From the cell containing the given text, extract its center point as (X, Y) coordinate. 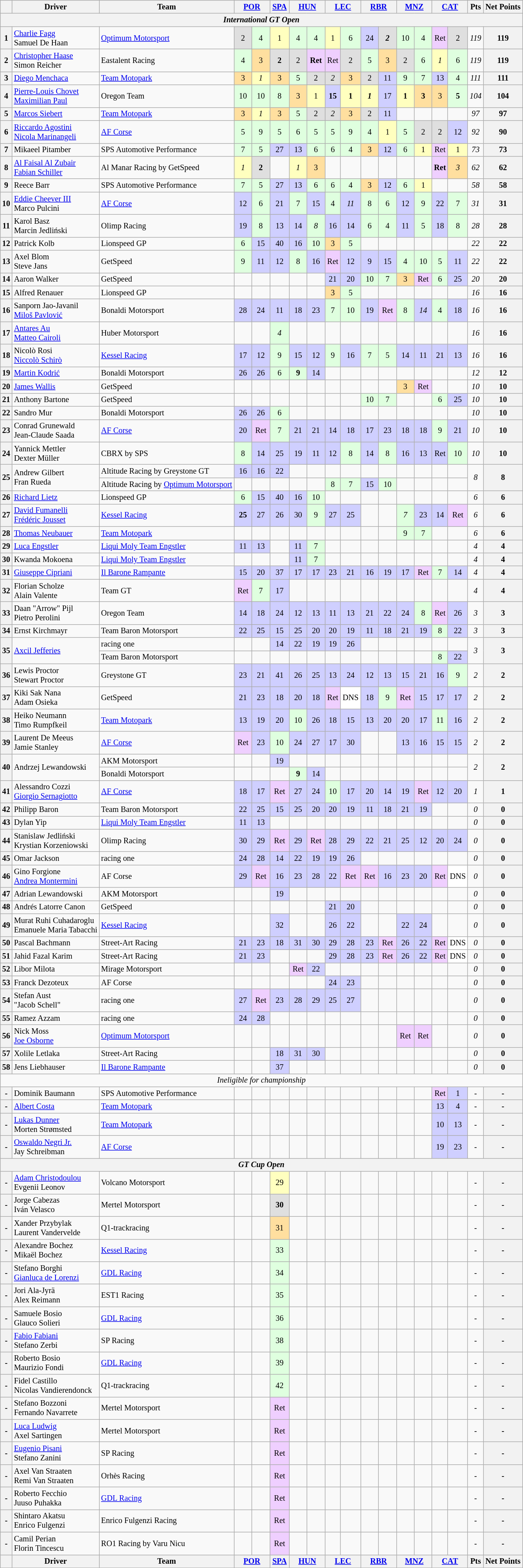
Jori Ala-Jyrä Alex Reimann (56, 1295)
Al Manar Racing by GetSpeed (167, 167)
Kiki Sak Nana Adam Osieka (56, 698)
Alfred Renauer (56, 293)
Philipp Baron (56, 810)
Diego Menchaca (56, 78)
Axel Blom Steve Jans (56, 262)
Mikaeel Pitamber (56, 150)
Stanislaw Jedliński Krystian Korzeniowski (56, 841)
Adam Christodoulou Evgenii Leonov (56, 1183)
Franck Dezoteux (56, 982)
James Wallis (56, 386)
Jens Liebhauser (56, 1067)
50 (6, 943)
Christopher Haase Simon Reicher (56, 60)
Al Faisal Al Zubair Fabian Schiller (56, 167)
47 (6, 894)
Dominik Baumann (56, 1093)
David Fumanelli Frédéric Jousset (56, 515)
Anthony Bartone (56, 400)
Enrico Fulgenzi Racing (167, 1521)
90 (503, 132)
GT Cup Open (261, 1165)
Ernst Kirchmayr (56, 631)
Pierre-Louis Chovet Maximilian Paul (56, 96)
Patrick Kolb (56, 244)
Roberto Fecchio Juuso Puhakka (56, 1498)
Kwanda Mokoena (56, 559)
Altitude Racing by Optimum Motorsport (167, 484)
Fidel Castillo Nicolas Vandierendonck (56, 1386)
Huber Motorsport (167, 333)
48 (6, 907)
Orhès Racing (167, 1476)
Shintaro Akatsu Enrico Fulgenzi (56, 1521)
Greystone GT (167, 675)
Marcos Siebert (56, 114)
Luca Ludwig Axel Sartingen (56, 1431)
Heiko Neumann Timo Rumpfkeil (56, 720)
Pascal Bachmann (56, 943)
43 (6, 823)
Mirage Motorsport (167, 969)
Alessandro Cozzi Giorgio Sernagiotto (56, 792)
Daan "Arrow" Pijl Pietro Perolini (56, 613)
Aaron Walker (56, 279)
Albert Costa (56, 1106)
Richard Lietz (56, 498)
Volcano Motorsport (167, 1183)
Laurent De Meeus Jamie Stanley (56, 743)
Altitude Racing by Greystone GT (167, 471)
Riccardo Agostini Nicola Marinangeli (56, 132)
Stefano Bozzoni Fernando Navarrete (56, 1408)
Karol Basz Marcin Jedliński (56, 226)
Eddie Cheever III Marco Pulcini (56, 203)
49 (6, 925)
53 (6, 982)
56 (6, 1036)
Omar Jackson (56, 859)
Conrad Grunewald Jean-Claude Saada (56, 431)
Lewis Proctor Stewart Proctor (56, 675)
RO1 Racing by Varu Nicu (167, 1543)
Charlie Fagg Samuel De Haan (56, 38)
Camil Perian Florin Tincescu (56, 1543)
Stefan Aust "Jacob Schell" (56, 1000)
92 (476, 132)
Jorge Cabezas Iván Velasco (56, 1205)
Stefano Borghi Gianluca de Lorenzi (56, 1273)
Xander Przybylak Laurent Vandervelde (56, 1228)
Yannick Mettler Dexter Müller (56, 453)
46 (6, 876)
Samuele Bosio Glauco Solieri (56, 1318)
Fabio Fabiani Stefano Zerbi (56, 1340)
Team GT (167, 591)
Ineligible for championship (261, 1080)
Jahid Fazal Karim (56, 956)
Sandro Mur (56, 413)
Nicolò Rosi Niccolò Schirò (56, 356)
55 (6, 1018)
Sanporn Jao-Javanil Miloš Pavlović (56, 310)
Roberto Bosio Maurizio Fondi (56, 1363)
Adrian Lewandowski (56, 894)
Eugenio Pisani Stefano Zanini (56, 1453)
Thomas Neubauer (56, 533)
Ramez Azzam (56, 1018)
Alexandre Bochez Mikaël Bochez (56, 1250)
52 (6, 969)
Gino Forgione Andrea Montermini (56, 876)
International GT Open (261, 20)
Antares Au Matteo Cairoli (56, 333)
Axel Van Straaten Remi Van Straaten (56, 1476)
45 (6, 859)
Oswaldo Negri Jr. Jay Schreibman (56, 1147)
Dylan Yip (56, 823)
54 (6, 1000)
Giuseppe Cipriani (56, 573)
Luca Engstler (56, 546)
Axcil Jefferies (56, 651)
Andrés Latorre Canon (56, 907)
Libor Milota (56, 969)
51 (6, 956)
44 (6, 841)
Andrzej Lewandowski (56, 767)
CBRX by SPS (167, 453)
57 (6, 1054)
Eastalent Racing (167, 60)
Murat Ruhi Cuhadaroglu Emanuele Maria Tabacchi (56, 925)
Nick Moss Joe Osborne (56, 1036)
Xolile Letlaka (56, 1054)
Martin Kodrić (56, 373)
Florian Scholze Alain Valente (56, 591)
Andrew Gilbert Fran Rueda (56, 477)
EST1 Racing (167, 1295)
Reece Barr (56, 185)
Lukas Dunner Morten Strømsted (56, 1124)
